Provide the (x, y) coordinate of the cell's center where the given text is located.  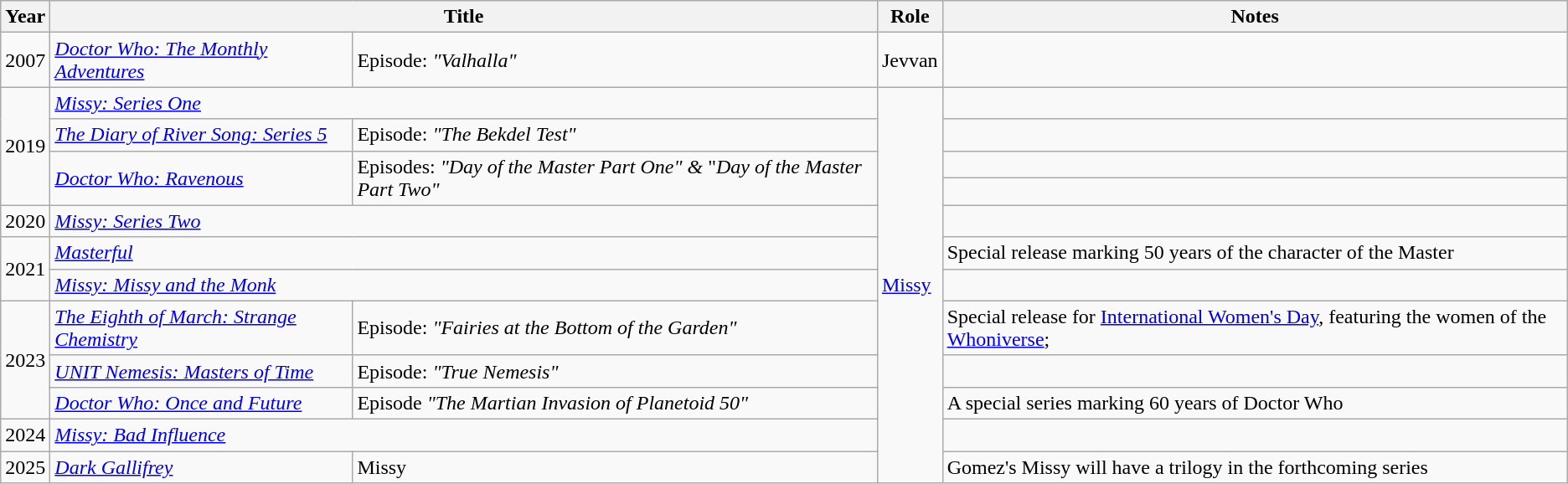
Year (25, 17)
Episode: "Fairies at the Bottom of the Garden" (615, 328)
UNIT Nemesis: Masters of Time (201, 371)
2021 (25, 269)
Doctor Who: The Monthly Adventures (201, 60)
The Diary of River Song: Series 5 (201, 135)
Role (910, 17)
Doctor Who: Once and Future (201, 403)
A special series marking 60 years of Doctor Who (1255, 403)
Special release for International Women's Day, featuring the women of the Whoniverse; (1255, 328)
Episodes: "Day of the Master Part One" & "Day of the Master Part Two" (615, 178)
2025 (25, 466)
Missy: Series One (464, 103)
Special release marking 50 years of the character of the Master (1255, 253)
Masterful (464, 253)
Title (464, 17)
Missy: Missy and the Monk (464, 285)
Episode: "True Nemesis" (615, 371)
Missy: Series Two (464, 221)
2007 (25, 60)
Doctor Who: Ravenous (201, 178)
Gomez's Missy will have a trilogy in the forthcoming series (1255, 466)
2020 (25, 221)
2023 (25, 360)
Episode: "Valhalla" (615, 60)
Dark Gallifrey (201, 466)
Notes (1255, 17)
2019 (25, 146)
2024 (25, 435)
Jevvan (910, 60)
The Eighth of March: Strange Chemistry (201, 328)
Episode "The Martian Invasion of Planetoid 50" (615, 403)
Missy: Bad Influence (464, 435)
Episode: "The Bekdel Test" (615, 135)
